Provide the [x, y] coordinate of the cell's center where the given text is located.  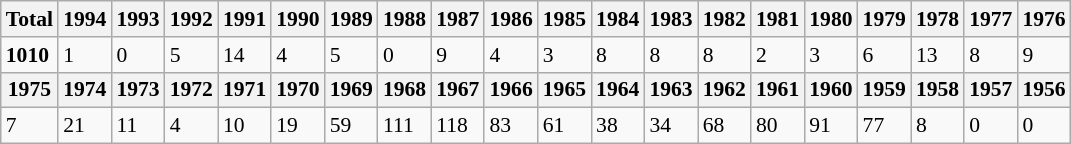
1984 [618, 19]
1980 [830, 19]
13 [938, 55]
1969 [352, 90]
77 [884, 126]
1994 [84, 19]
1986 [510, 19]
1958 [938, 90]
118 [458, 126]
1010 [30, 55]
21 [84, 126]
19 [298, 126]
1991 [244, 19]
2 [778, 55]
1987 [458, 19]
83 [510, 126]
1967 [458, 90]
1983 [670, 19]
80 [778, 126]
61 [564, 126]
68 [724, 126]
1979 [884, 19]
1956 [1044, 90]
1993 [138, 19]
59 [352, 126]
1971 [244, 90]
1974 [84, 90]
111 [404, 126]
1978 [938, 19]
1989 [352, 19]
1 [84, 55]
14 [244, 55]
1957 [990, 90]
6 [884, 55]
34 [670, 126]
1982 [724, 19]
Total [30, 19]
1981 [778, 19]
11 [138, 126]
1962 [724, 90]
1960 [830, 90]
1976 [1044, 19]
1977 [990, 19]
1992 [192, 19]
1964 [618, 90]
1988 [404, 19]
1968 [404, 90]
1970 [298, 90]
1973 [138, 90]
1990 [298, 19]
1965 [564, 90]
7 [30, 126]
38 [618, 126]
1972 [192, 90]
91 [830, 126]
1961 [778, 90]
1963 [670, 90]
1959 [884, 90]
1966 [510, 90]
1975 [30, 90]
10 [244, 126]
1985 [564, 19]
